Determine the (x, y) coordinate at the center of the cell enclosing the given text.  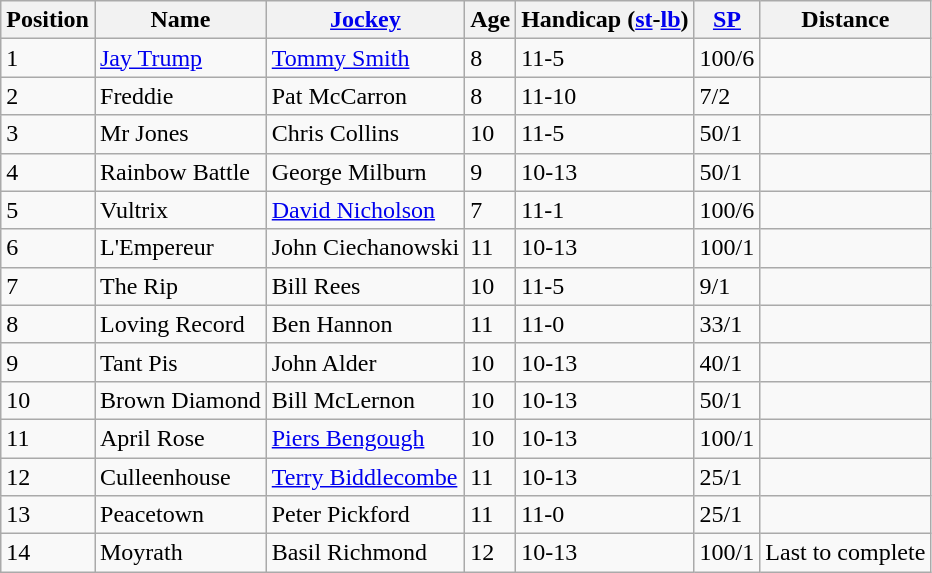
2 (48, 96)
Terry Biddlecombe (365, 477)
Loving Record (180, 324)
Basil Richmond (365, 553)
Last to complete (846, 553)
Peacetown (180, 515)
Ben Hannon (365, 324)
Jockey (365, 20)
1 (48, 58)
Peter Pickford (365, 515)
14 (48, 553)
Mr Jones (180, 134)
7/2 (727, 96)
Age (490, 20)
9/1 (727, 286)
Rainbow Battle (180, 172)
11-1 (605, 210)
Chris Collins (365, 134)
Handicap (st-lb) (605, 20)
Pat McCarron (365, 96)
Name (180, 20)
John Alder (365, 362)
3 (48, 134)
Bill McLernon (365, 400)
David Nicholson (365, 210)
13 (48, 515)
5 (48, 210)
Distance (846, 20)
John Ciechanowski (365, 248)
Vultrix (180, 210)
April Rose (180, 438)
40/1 (727, 362)
Freddie (180, 96)
Jay Trump (180, 58)
Bill Rees (365, 286)
SP (727, 20)
Tommy Smith (365, 58)
33/1 (727, 324)
The Rip (180, 286)
11-10 (605, 96)
George Milburn (365, 172)
Brown Diamond (180, 400)
L'Empereur (180, 248)
6 (48, 248)
Tant Pis (180, 362)
Position (48, 20)
Culleenhouse (180, 477)
4 (48, 172)
Piers Bengough (365, 438)
Moyrath (180, 553)
